Identify which cell holds the provided text, then report its (x, y) central coordinate. 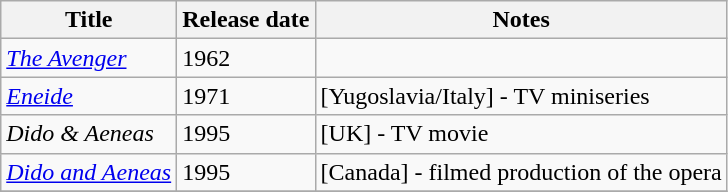
Release date (246, 20)
The Avenger (89, 58)
[Canada] - filmed production of the opera (521, 172)
1962 (246, 58)
[UK] - TV movie (521, 134)
1971 (246, 96)
Eneide (89, 96)
Notes (521, 20)
Dido & Aeneas (89, 134)
Title (89, 20)
[Yugoslavia/Italy] - TV miniseries (521, 96)
Dido and Aeneas (89, 172)
